From the cell containing the given text, extract its center point as (x, y) coordinate. 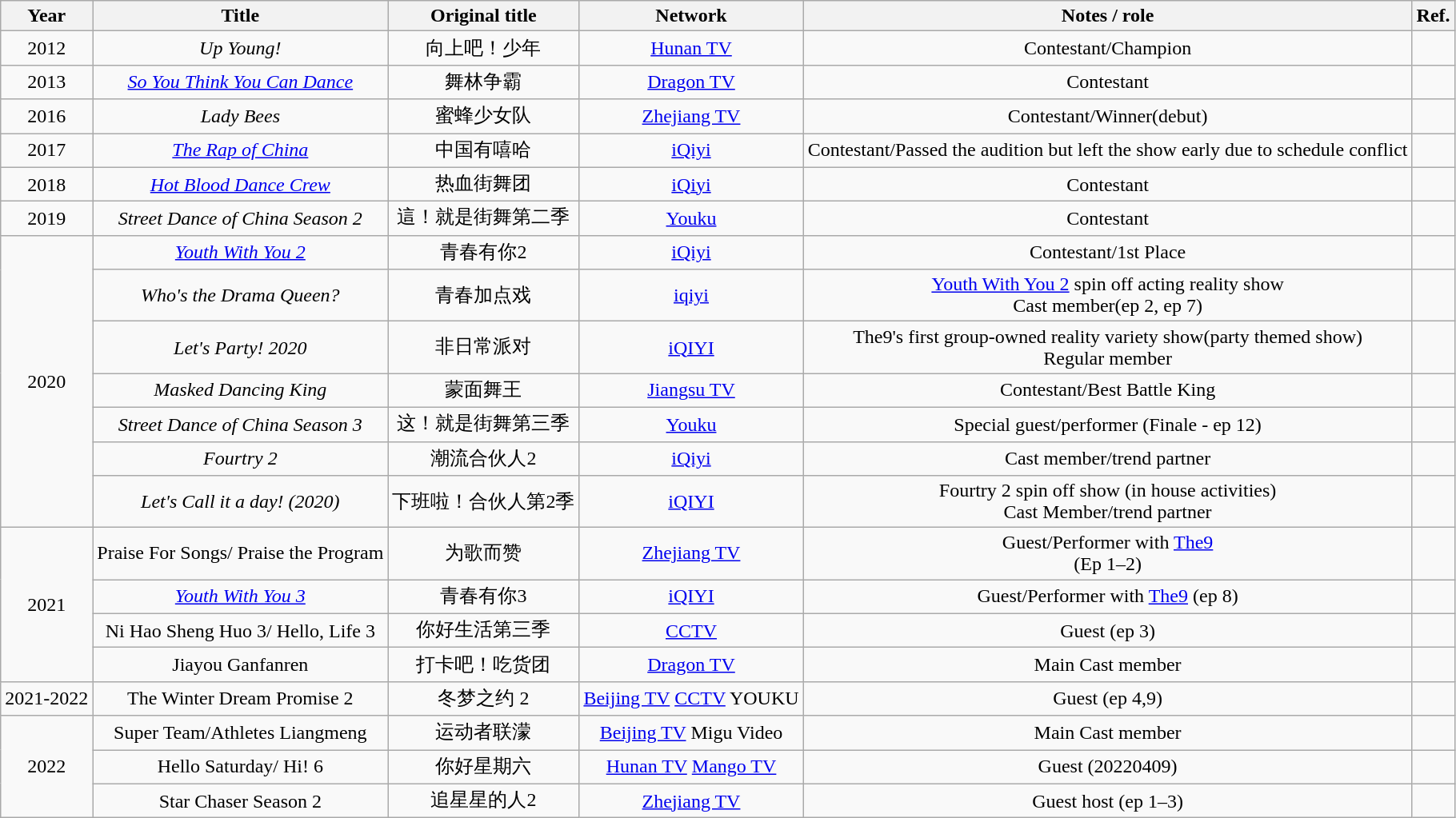
非日常派对 (483, 347)
你好生活第三季 (483, 630)
Cast member/trend partner (1107, 459)
Guest (ep 3) (1107, 630)
蜜蜂少女队 (483, 117)
追星星的人2 (483, 801)
2020 (46, 381)
为歌而赞 (483, 553)
Guest (20220409) (1107, 768)
Contestant/Winner(debut) (1107, 117)
Super Team/Athletes Liangmeng (240, 732)
Guest/Performer with The9 (ep 8) (1107, 597)
Youth With You 2 (240, 253)
The9's first group-owned reality variety show(party themed show)Regular member (1107, 347)
Lady Bees (240, 117)
2021 (46, 605)
运动者联濛 (483, 732)
2022 (46, 767)
Hot Blood Dance Crew (240, 184)
Fourtry 2 spin off show (in house activities)Cast Member/trend partner (1107, 502)
Hello Saturday/ Hi! 6 (240, 768)
2019 (46, 219)
Contestant/Best Battle King (1107, 390)
Guest (ep 4,9) (1107, 699)
Beijing TV CCTV YOUKU (691, 699)
這！就是街舞第二季 (483, 219)
Ref. (1434, 16)
Who's the Drama Queen? (240, 296)
舞林争霸 (483, 82)
Title (240, 16)
The Winter Dream Promise 2 (240, 699)
打卡吧！吃货团 (483, 665)
冬梦之约 2 (483, 699)
Ni Hao Sheng Huo 3/ Hello, Life 3 (240, 630)
下班啦！合伙人第2季 (483, 502)
Street Dance of China Season 3 (240, 424)
青春有你3 (483, 597)
Fourtry 2 (240, 459)
热血街舞团 (483, 184)
青春有你2 (483, 253)
Beijing TV Migu Video (691, 732)
Notes / role (1107, 16)
Contestant/Passed the audition but left the show early due to schedule conflict (1107, 150)
2016 (46, 117)
Jiangsu TV (691, 390)
CCTV (691, 630)
So You Think You Can Dance (240, 82)
Contestant/Champion (1107, 48)
Let's Party! 2020 (240, 347)
Praise For Songs/ Praise the Program (240, 553)
Guest/Performer with The9(Ep 1–2) (1107, 553)
Hunan TV (691, 48)
Youth With You 2 spin off acting reality showCast member(ep 2, ep 7) (1107, 296)
Youth With You 3 (240, 597)
Masked Dancing King (240, 390)
Special guest/performer (Finale - ep 12) (1107, 424)
Up Young! (240, 48)
Star Chaser Season 2 (240, 801)
Guest host (ep 1–3) (1107, 801)
蒙面舞王 (483, 390)
Let's Call it a day! (2020) (240, 502)
2013 (46, 82)
向上吧！少年 (483, 48)
Street Dance of China Season 2 (240, 219)
Hunan TV Mango TV (691, 768)
2017 (46, 150)
iqiyi (691, 296)
Contestant/1st Place (1107, 253)
2012 (46, 48)
潮流合伙人2 (483, 459)
2018 (46, 184)
Original title (483, 16)
Jiayou Ganfanren (240, 665)
Year (46, 16)
这！就是街舞第三季 (483, 424)
2021-2022 (46, 699)
青春加点戏 (483, 296)
你好星期六 (483, 768)
The Rap of China (240, 150)
中国有嘻哈 (483, 150)
Network (691, 16)
